Identify which cell holds the provided text, then report its [X, Y] central coordinate. 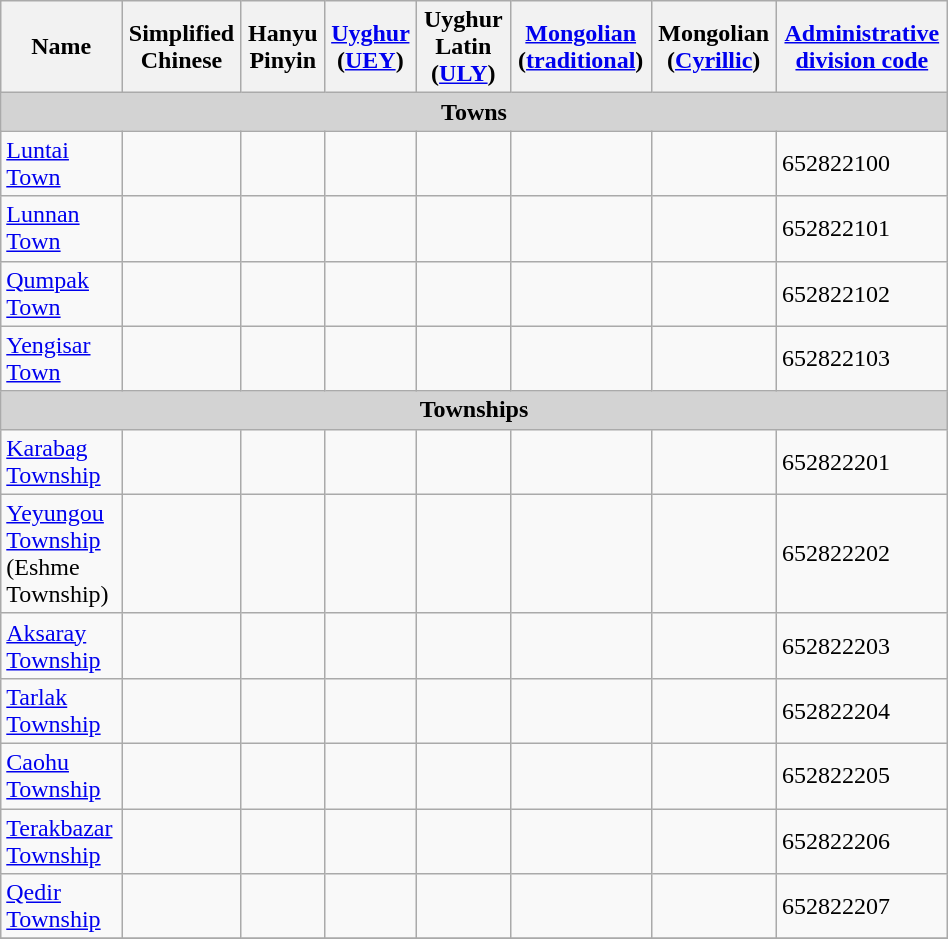
Mongolian (Cyrillic) [714, 47]
Mongolian (traditional) [580, 47]
652822206 [862, 840]
652822205 [862, 776]
652822202 [862, 554]
652822204 [862, 710]
Name [62, 47]
652822201 [862, 462]
652822207 [862, 906]
Towns [474, 112]
Tarlak Township [62, 710]
Townships [474, 410]
652822103 [862, 358]
652822101 [862, 228]
Hanyu Pinyin [282, 47]
Uyghur (UEY) [370, 47]
Caohu Township [62, 776]
652822203 [862, 646]
Aksaray Township [62, 646]
652822100 [862, 164]
Yengisar Town [62, 358]
Luntai Town [62, 164]
Qumpak Town [62, 294]
Karabag Township [62, 462]
Qedir Township [62, 906]
Lunnan Town [62, 228]
Uyghur Latin (ULY) [463, 47]
Simplified Chinese [182, 47]
Terakbazar Township [62, 840]
Administrative division code [862, 47]
652822102 [862, 294]
Yeyungou Township(Eshme Township) [62, 554]
